Identify which cell holds the provided text, then report its [x, y] central coordinate. 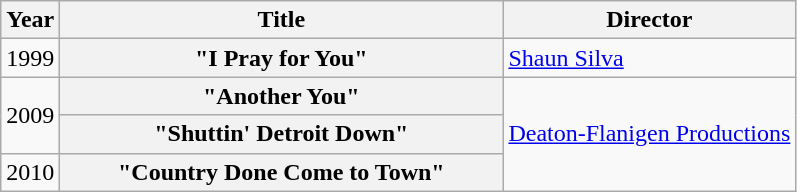
"Shuttin' Detroit Down" [282, 134]
2009 [30, 115]
2010 [30, 172]
Shaun Silva [650, 58]
"I Pray for You" [282, 58]
1999 [30, 58]
Year [30, 20]
"Another You" [282, 96]
Director [650, 20]
Title [282, 20]
"Country Done Come to Town" [282, 172]
Deaton-Flanigen Productions [650, 134]
